For the text-containing cell, return its midpoint in (x, y) coordinate format. 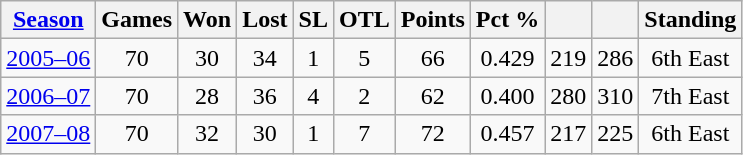
Season (48, 20)
2007–08 (48, 134)
66 (432, 58)
4 (313, 96)
36 (265, 96)
217 (568, 134)
280 (568, 96)
7 (364, 134)
OTL (364, 20)
225 (616, 134)
Points (432, 20)
Won (208, 20)
28 (208, 96)
SL (313, 20)
286 (616, 58)
0.429 (507, 58)
Games (137, 20)
Standing (690, 20)
62 (432, 96)
2 (364, 96)
219 (568, 58)
0.400 (507, 96)
2005–06 (48, 58)
32 (208, 134)
7th East (690, 96)
5 (364, 58)
72 (432, 134)
34 (265, 58)
2006–07 (48, 96)
0.457 (507, 134)
Pct % (507, 20)
310 (616, 96)
Lost (265, 20)
